Provide the (X, Y) coordinate of the cell's center where the given text is located.  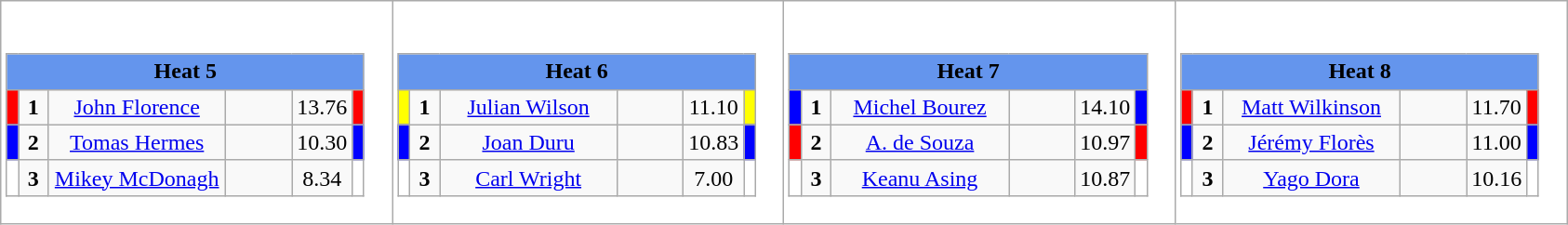
11.70 (1497, 107)
Heat 7 1 Michel Bourez 14.10 2 A. de Souza 10.97 3 Keanu Asing 10.87 (980, 112)
Jérémy Florès (1311, 142)
Heat 5 1 John Florence 13.76 2 Tomas Hermes 10.30 3 Mikey McDonagh 8.34 (197, 112)
John Florence (138, 107)
A. de Souza (921, 142)
8.34 (322, 178)
Carl Wright (528, 178)
7.00 (714, 178)
Michel Bourez (921, 107)
10.83 (714, 142)
13.76 (322, 107)
11.00 (1497, 142)
Tomas Hermes (138, 142)
10.16 (1497, 178)
Yago Dora (1311, 178)
Heat 8 1 Matt Wilkinson 11.70 2 Jérémy Florès 11.00 3 Yago Dora 10.16 (1371, 112)
Mikey McDonagh (138, 178)
Keanu Asing (921, 178)
11.10 (714, 107)
Heat 5 (185, 72)
10.87 (1105, 178)
Julian Wilson (528, 107)
Joan Duru (528, 142)
Heat 8 (1360, 72)
10.97 (1105, 142)
10.30 (322, 142)
Heat 6 (577, 72)
Heat 6 1 Julian Wilson 11.10 2 Joan Duru 10.83 3 Carl Wright 7.00 (588, 112)
Matt Wilkinson (1311, 107)
Heat 7 (968, 72)
14.10 (1105, 107)
